Extract the (x, y) coordinate from the center of the cell holding the provided text.  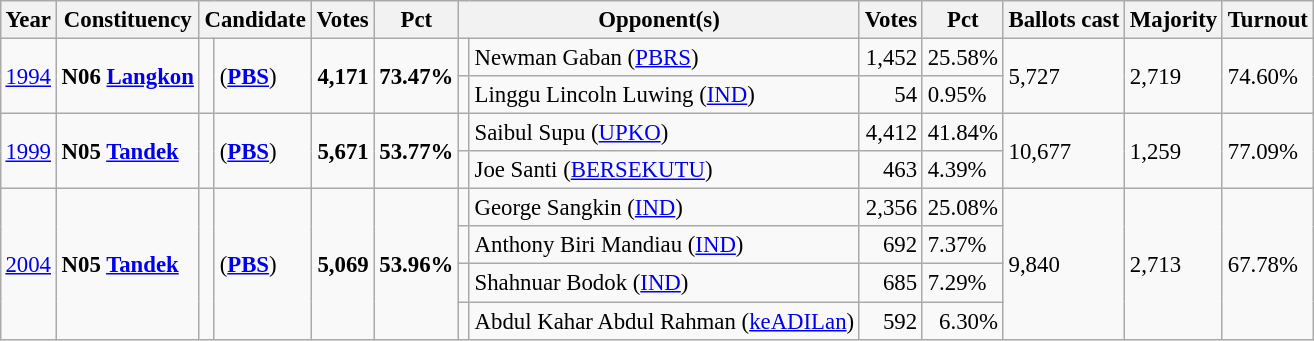
53.77% (416, 152)
25.58% (962, 57)
6.30% (962, 321)
1999 (28, 152)
5,069 (342, 264)
54 (890, 95)
77.09% (1268, 152)
2,719 (1174, 76)
5,671 (342, 152)
Year (28, 20)
Shahnuar Bodok (IND) (664, 283)
1,259 (1174, 152)
Constituency (128, 20)
4.39% (962, 170)
53.96% (416, 264)
685 (890, 283)
Joe Santi (BERSEKUTU) (664, 170)
4,412 (890, 133)
25.08% (962, 208)
692 (890, 245)
Candidate (255, 20)
1,452 (890, 57)
5,727 (1064, 76)
2,713 (1174, 264)
463 (890, 170)
Abdul Kahar Abdul Rahman (keADILan) (664, 321)
0.95% (962, 95)
Anthony Biri Mandiau (IND) (664, 245)
592 (890, 321)
2004 (28, 264)
Newman Gaban (PBRS) (664, 57)
9,840 (1064, 264)
67.78% (1268, 264)
Linggu Lincoln Luwing (IND) (664, 95)
74.60% (1268, 76)
Majority (1174, 20)
1994 (28, 76)
41.84% (962, 133)
George Sangkin (IND) (664, 208)
10,677 (1064, 152)
7.29% (962, 283)
Opponent(s) (660, 20)
Saibul Supu (UPKO) (664, 133)
N06 Langkon (128, 76)
73.47% (416, 76)
Turnout (1268, 20)
2,356 (890, 208)
Ballots cast (1064, 20)
4,171 (342, 76)
7.37% (962, 245)
